Provide the (X, Y) coordinate of the cell's center where the given text is located.  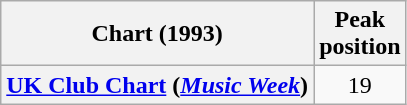
Peakposition (360, 34)
Chart (1993) (158, 34)
19 (360, 85)
UK Club Chart (Music Week) (158, 85)
